Detect which cell encompasses the target text, then output its (X, Y) center coordinate. 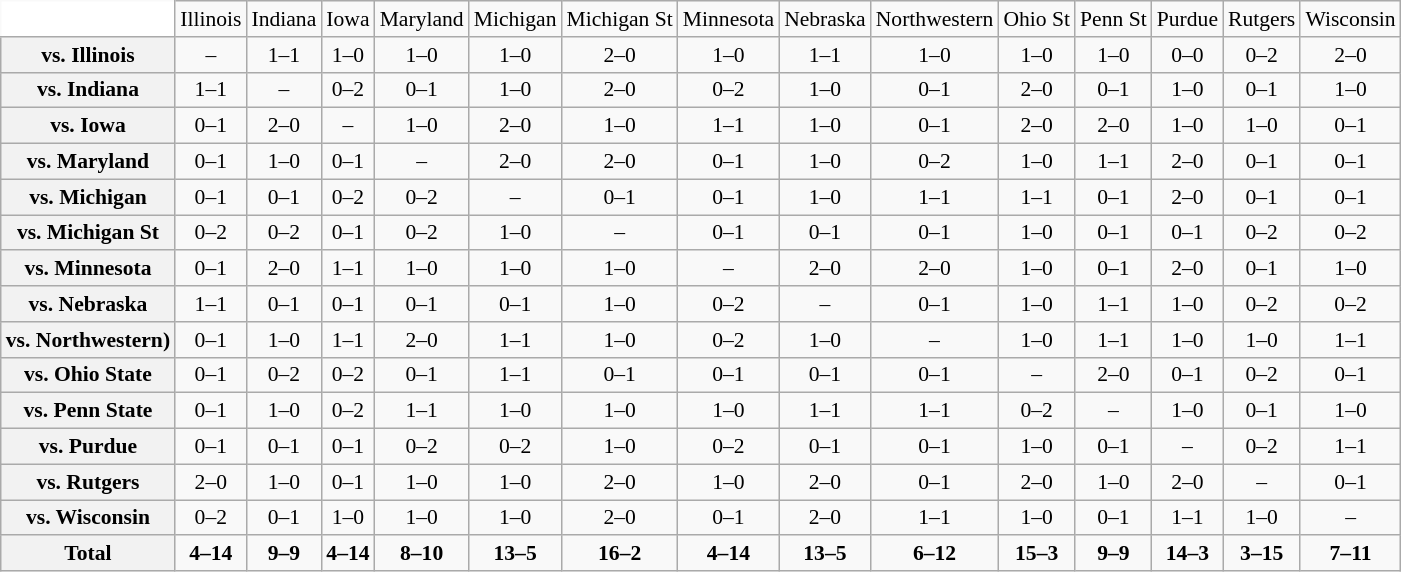
Total (88, 554)
Penn St (1114, 19)
vs. Iowa (88, 126)
vs. Ohio State (88, 375)
vs. Nebraska (88, 304)
3–15 (1262, 554)
Purdue (1188, 19)
vs. Northwestern) (88, 340)
Rutgers (1262, 19)
vs. Michigan St (88, 233)
Minnesota (728, 19)
vs. Illinois (88, 55)
vs. Minnesota (88, 269)
Iowa (348, 19)
15–3 (1036, 554)
Maryland (422, 19)
Indiana (284, 19)
Michigan (516, 19)
Illinois (210, 19)
vs. Purdue (88, 447)
Nebraska (825, 19)
Michigan St (620, 19)
vs. Penn State (88, 411)
6–12 (935, 554)
14–3 (1188, 554)
7–11 (1350, 554)
Ohio St (1036, 19)
vs. Michigan (88, 197)
vs. Rutgers (88, 482)
8–10 (422, 554)
vs. Indiana (88, 90)
0–0 (1188, 55)
16–2 (620, 554)
vs. Wisconsin (88, 518)
vs. Maryland (88, 162)
Wisconsin (1350, 19)
Northwestern (935, 19)
